Determine the (X, Y) coordinate at the center of the cell enclosing the given text.  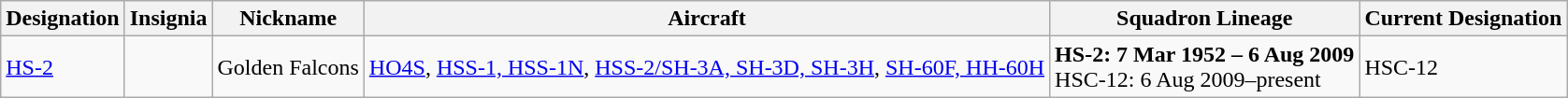
Current Designation (1463, 19)
Golden Falcons (288, 67)
Squadron Lineage (1204, 19)
HO4S, HSS-1, HSS-1N, HSS-2/SH-3A, SH-3D, SH-3H, SH-60F, HH-60H (707, 67)
Designation (63, 19)
Aircraft (707, 19)
HSC-12 (1463, 67)
Nickname (288, 19)
Insignia (168, 19)
HS-2 (63, 67)
HS-2: 7 Mar 1952 – 6 Aug 2009HSC-12: 6 Aug 2009–present (1204, 67)
